Provide the (x, y) coordinate of the cell's center where the given text is located.  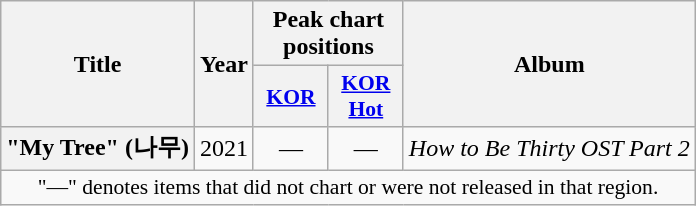
Album (549, 64)
"My Tree" (나무) (98, 148)
Title (98, 64)
How to Be Thirty OST Part 2 (549, 148)
"—" denotes items that did not chart or were not released in that region. (348, 188)
2021 (224, 148)
KOR Hot (366, 96)
KOR (290, 96)
Year (224, 64)
Peak chart positions (328, 34)
